Extract the (X, Y) coordinate from the center of the cell holding the provided text.  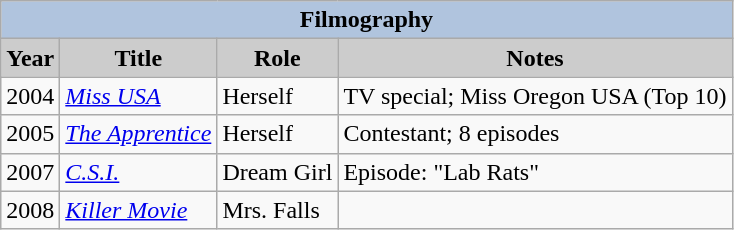
Title (138, 58)
The Apprentice (138, 134)
2004 (30, 96)
Year (30, 58)
Filmography (366, 20)
Notes (535, 58)
Killer Movie (138, 210)
2005 (30, 134)
Miss USA (138, 96)
Mrs. Falls (278, 210)
TV special; Miss Oregon USA (Top 10) (535, 96)
Dream Girl (278, 172)
Role (278, 58)
C.S.I. (138, 172)
Contestant; 8 episodes (535, 134)
Episode: "Lab Rats" (535, 172)
2007 (30, 172)
2008 (30, 210)
